Locate the cell with the specified text and output its [x, y] center coordinate. 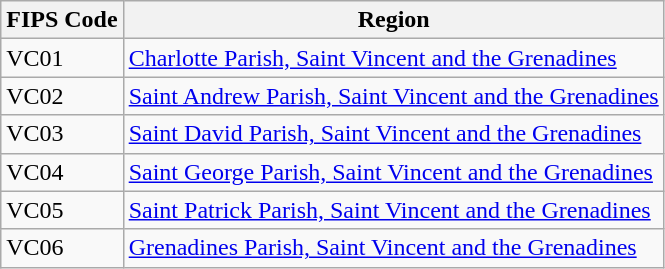
FIPS Code [62, 20]
VC01 [62, 58]
Region [394, 20]
VC02 [62, 96]
VC05 [62, 210]
Saint David Parish, Saint Vincent and the Grenadines [394, 134]
VC06 [62, 248]
VC03 [62, 134]
VC04 [62, 172]
Charlotte Parish, Saint Vincent and the Grenadines [394, 58]
Grenadines Parish, Saint Vincent and the Grenadines [394, 248]
Saint Andrew Parish, Saint Vincent and the Grenadines [394, 96]
Saint Patrick Parish, Saint Vincent and the Grenadines [394, 210]
Saint George Parish, Saint Vincent and the Grenadines [394, 172]
